Locate the cell with the specified text and output its [x, y] center coordinate. 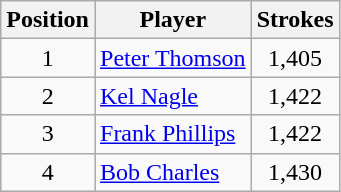
1,405 [295, 58]
Frank Phillips [172, 134]
1 [48, 58]
3 [48, 134]
1,430 [295, 172]
Strokes [295, 20]
Peter Thomson [172, 58]
Bob Charles [172, 172]
Position [48, 20]
4 [48, 172]
Player [172, 20]
Kel Nagle [172, 96]
2 [48, 96]
